Capture the cell that displays the provided text and extract its [X, Y] central coordinate. 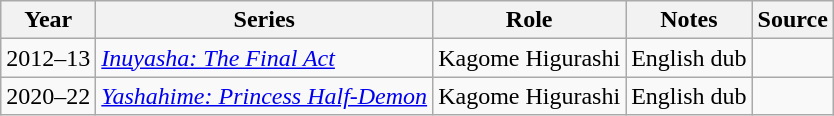
Yashahime: Princess Half-Demon [264, 96]
Role [530, 20]
Source [792, 20]
Inuyasha: The Final Act [264, 58]
2020–22 [48, 96]
Series [264, 20]
Year [48, 20]
Notes [689, 20]
2012–13 [48, 58]
